Determine the (X, Y) coordinate at the center of the cell enclosing the given text.  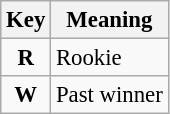
W (26, 95)
Rookie (110, 58)
Meaning (110, 20)
Key (26, 20)
Past winner (110, 95)
R (26, 58)
